For the text-containing cell, return its midpoint in [X, Y] coordinate format. 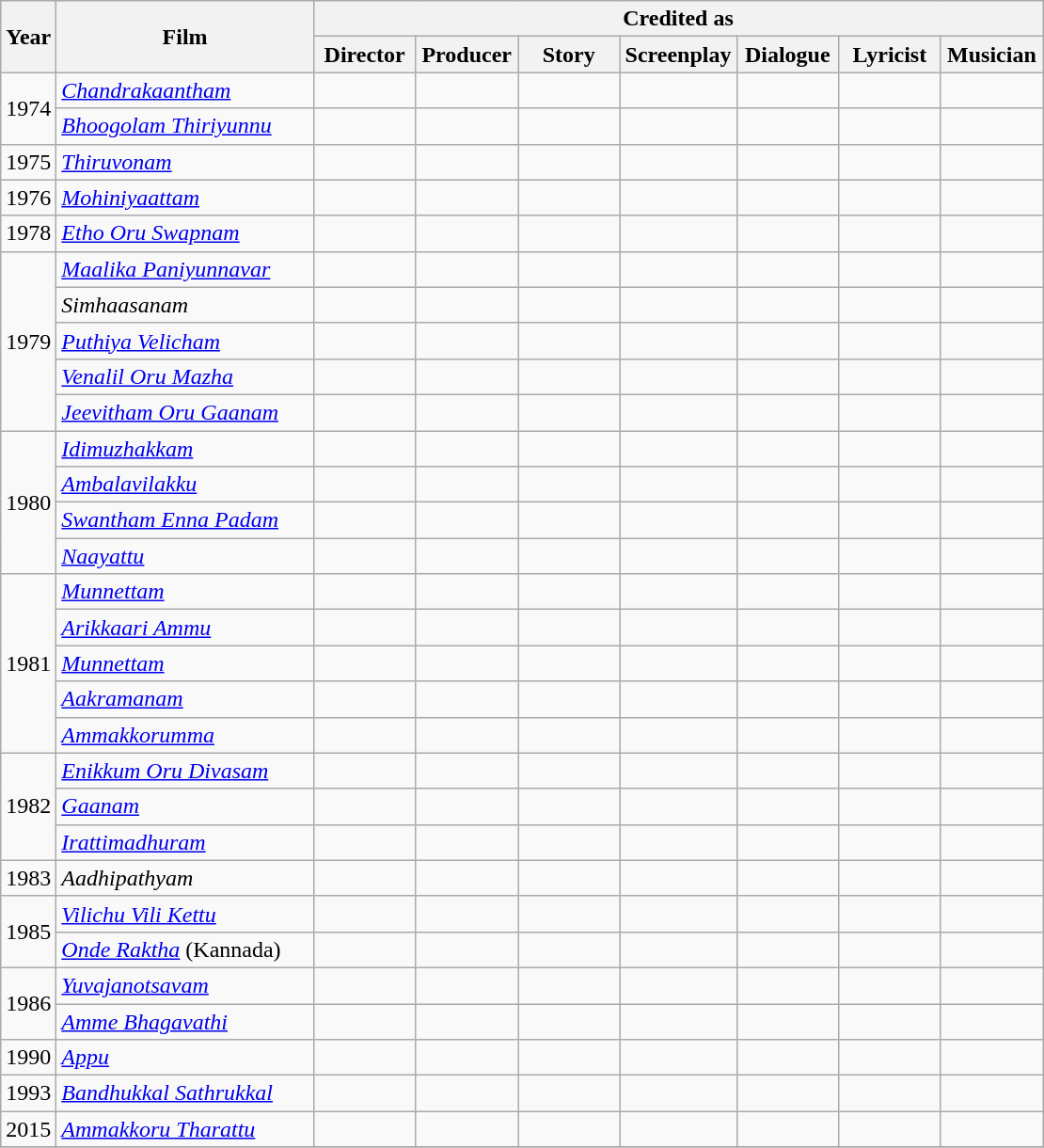
Ambalavilakku [185, 485]
1979 [28, 341]
1978 [28, 233]
Ammakkorumma [185, 735]
Onde Raktha (Kannada) [185, 949]
1981 [28, 663]
Venalil Oru Mazha [185, 376]
Enikkum Oru Divasam [185, 771]
Bhoogolam Thiriyunnu [185, 126]
Film [185, 37]
1993 [28, 1093]
Amme Bhagavathi [185, 1021]
Ammakkoru Tharattu [185, 1129]
1975 [28, 162]
Thiruvonam [185, 162]
Year [28, 37]
Maalika Paniyunnavar [185, 269]
1980 [28, 502]
Naayattu [185, 556]
Idimuzhakkam [185, 449]
Director [365, 55]
Swantham Enna Padam [185, 520]
Musician [991, 55]
Appu [185, 1058]
Dialogue [788, 55]
Aakramanam [185, 699]
Lyricist [890, 55]
Producer [467, 55]
Screenplay [678, 55]
1985 [28, 932]
Aadhipathyam [185, 878]
Vilichu Vili Kettu [185, 914]
Mohiniyaattam [185, 198]
Arikkaari Ammu [185, 628]
Etho Oru Swapnam [185, 233]
Puthiya Velicham [185, 341]
Gaanam [185, 806]
1974 [28, 108]
Irattimadhuram [185, 842]
1986 [28, 1003]
1976 [28, 198]
Simhaasanam [185, 305]
Yuvajanotsavam [185, 985]
Story [568, 55]
Bandhukkal Sathrukkal [185, 1093]
Credited as [677, 19]
2015 [28, 1129]
1983 [28, 878]
Chandrakaantham [185, 90]
1990 [28, 1058]
Jeevitham Oru Gaanam [185, 412]
1982 [28, 806]
